Search for the cell housing the specified text and yield its (X, Y) center coordinate. 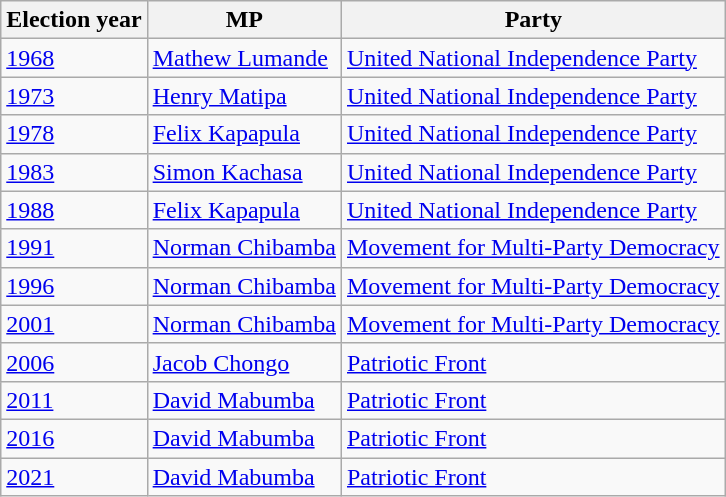
1991 (74, 248)
2016 (74, 438)
MP (244, 20)
1973 (74, 96)
1988 (74, 210)
Henry Matipa (244, 96)
1996 (74, 286)
1983 (74, 172)
Jacob Chongo (244, 362)
Simon Kachasa (244, 172)
Mathew Lumande (244, 58)
Party (533, 20)
1978 (74, 134)
2011 (74, 400)
1968 (74, 58)
2006 (74, 362)
2021 (74, 477)
Election year (74, 20)
2001 (74, 324)
